For the text-containing cell, return its midpoint in (X, Y) coordinate format. 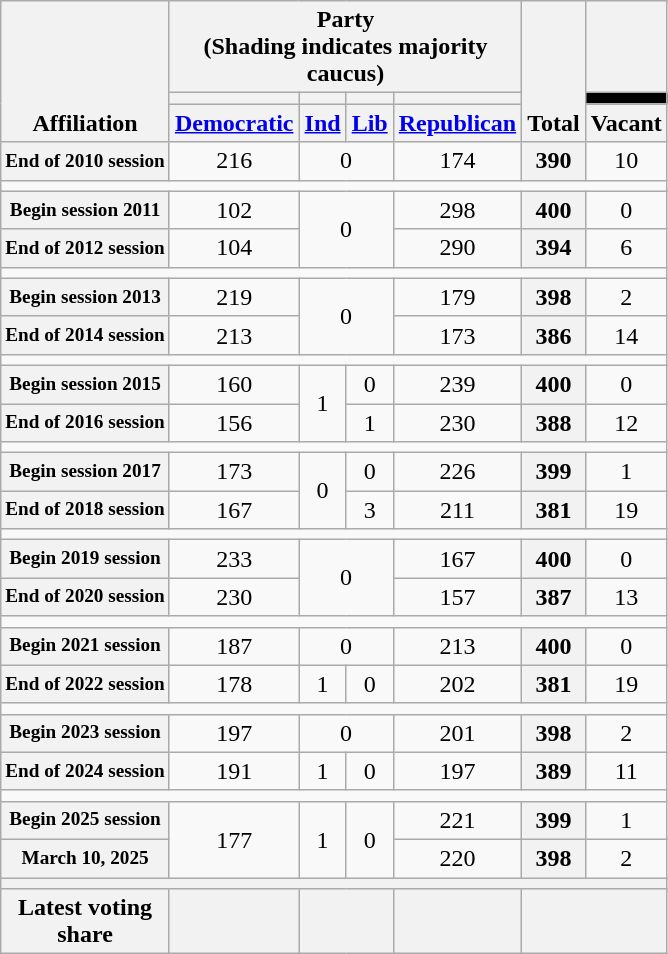
Democratic (234, 123)
6 (626, 248)
Total (554, 72)
102 (234, 210)
10 (626, 161)
Affiliation (86, 72)
216 (234, 161)
3 (370, 510)
156 (234, 423)
211 (457, 510)
290 (457, 248)
104 (234, 248)
Ind (322, 123)
11 (626, 771)
End of 2012 session (86, 248)
Begin 2025 session (86, 820)
178 (234, 684)
End of 2010 session (86, 161)
Latest voting share (86, 922)
389 (554, 771)
298 (457, 210)
End of 2014 session (86, 335)
Begin 2021 session (86, 646)
386 (554, 335)
160 (234, 384)
226 (457, 472)
221 (457, 820)
End of 2020 session (86, 597)
Lib (370, 123)
Republican (457, 123)
388 (554, 423)
Begin session 2011 (86, 210)
End of 2016 session (86, 423)
14 (626, 335)
177 (234, 839)
390 (554, 161)
13 (626, 597)
233 (234, 559)
Begin 2023 session (86, 733)
179 (457, 297)
Begin session 2017 (86, 472)
202 (457, 684)
174 (457, 161)
End of 2018 session (86, 510)
219 (234, 297)
220 (457, 858)
12 (626, 423)
191 (234, 771)
Begin 2019 session (86, 559)
End of 2022 session (86, 684)
Begin session 2015 (86, 384)
187 (234, 646)
239 (457, 384)
201 (457, 733)
157 (457, 597)
394 (554, 248)
Begin session 2013 (86, 297)
Vacant (626, 123)
March 10, 2025 (86, 858)
Party (Shading indicates majority caucus) (345, 47)
End of 2024 session (86, 771)
387 (554, 597)
